From the cell containing the given text, extract its center point as [X, Y] coordinate. 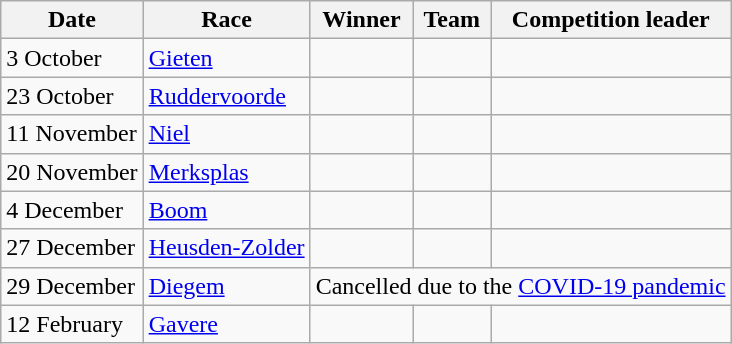
27 December [72, 248]
Team [452, 20]
Boom [226, 210]
23 October [72, 96]
Diegem [226, 286]
Cancelled due to the COVID-19 pandemic [520, 286]
4 December [72, 210]
3 October [72, 58]
29 December [72, 286]
Date [72, 20]
20 November [72, 172]
Merksplas [226, 172]
Race [226, 20]
12 February [72, 324]
Gavere [226, 324]
Winner [362, 20]
Heusden-Zolder [226, 248]
Gieten [226, 58]
Ruddervoorde [226, 96]
Competition leader [612, 20]
11 November [72, 134]
Niel [226, 134]
